Search for the cell housing the specified text and yield its (X, Y) center coordinate. 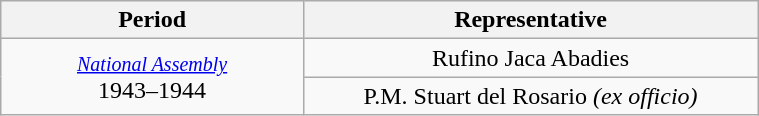
Representative (530, 20)
Rufino Jaca Abadies (530, 58)
Period (152, 20)
National Assembly1943–1944 (152, 77)
P.M. Stuart del Rosario (ex officio) (530, 96)
